Identify which cell holds the provided text, then report its (X, Y) central coordinate. 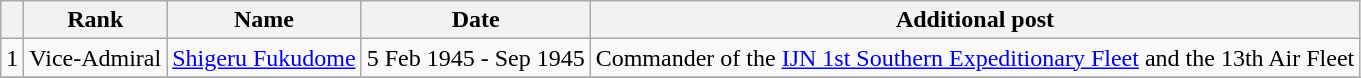
Commander of the IJN 1st Southern Expeditionary Fleet and the 13th Air Fleet (975, 58)
Vice-Admiral (96, 58)
Shigeru Fukudome (264, 58)
Additional post (975, 20)
Rank (96, 20)
Name (264, 20)
1 (12, 58)
5 Feb 1945 - Sep 1945 (476, 58)
Date (476, 20)
